Extract the (x, y) coordinate from the center of the cell holding the provided text.  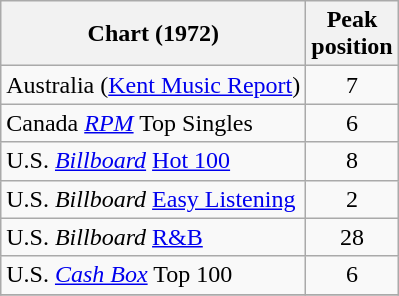
Peakposition (352, 34)
8 (352, 161)
28 (352, 237)
U.S. Billboard R&B (154, 237)
Canada RPM Top Singles (154, 123)
Chart (1972) (154, 34)
7 (352, 85)
U.S. Billboard Hot 100 (154, 161)
U.S. Cash Box Top 100 (154, 275)
U.S. Billboard Easy Listening (154, 199)
2 (352, 199)
Australia (Kent Music Report) (154, 85)
